Provide the (x, y) coordinate of the cell's center where the given text is located.  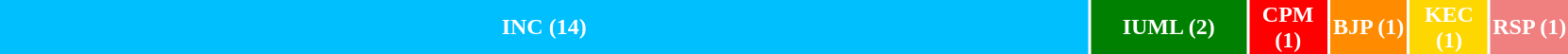
RSP (1) (1529, 27)
BJP (1) (1368, 27)
INC (14) (543, 27)
CPM (1) (1288, 27)
KEC (1) (1449, 27)
IUML (2) (1168, 27)
